Identify which cell holds the provided text, then report its (X, Y) central coordinate. 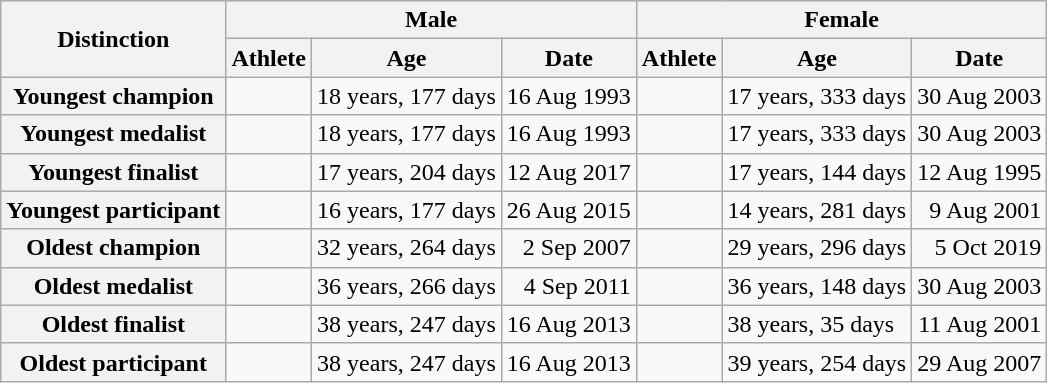
Oldest participant (114, 362)
14 years, 281 days (817, 210)
29 years, 296 days (817, 248)
36 years, 266 days (407, 286)
4 Sep 2011 (568, 286)
12 Aug 1995 (980, 172)
2 Sep 2007 (568, 248)
9 Aug 2001 (980, 210)
Oldest finalist (114, 324)
29 Aug 2007 (980, 362)
12 Aug 2017 (568, 172)
Youngest champion (114, 96)
Female (841, 20)
16 years, 177 days (407, 210)
Youngest medalist (114, 134)
26 Aug 2015 (568, 210)
Oldest champion (114, 248)
39 years, 254 days (817, 362)
5 Oct 2019 (980, 248)
Youngest finalist (114, 172)
Oldest medalist (114, 286)
38 years, 35 days (817, 324)
36 years, 148 days (817, 286)
17 years, 144 days (817, 172)
Youngest participant (114, 210)
Male (431, 20)
17 years, 204 days (407, 172)
32 years, 264 days (407, 248)
Distinction (114, 39)
11 Aug 2001 (980, 324)
